Identify which cell holds the provided text, then report its (x, y) central coordinate. 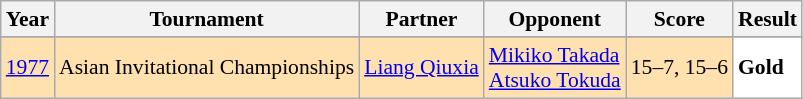
Result (768, 19)
Year (28, 19)
Score (680, 19)
15–7, 15–6 (680, 68)
Mikiko Takada Atsuko Tokuda (555, 68)
Opponent (555, 19)
1977 (28, 68)
Liang Qiuxia (422, 68)
Tournament (206, 19)
Gold (768, 68)
Partner (422, 19)
Asian Invitational Championships (206, 68)
